Pinpoint the cell where the given text exists, returning its (x, y) midpoint coordinate. 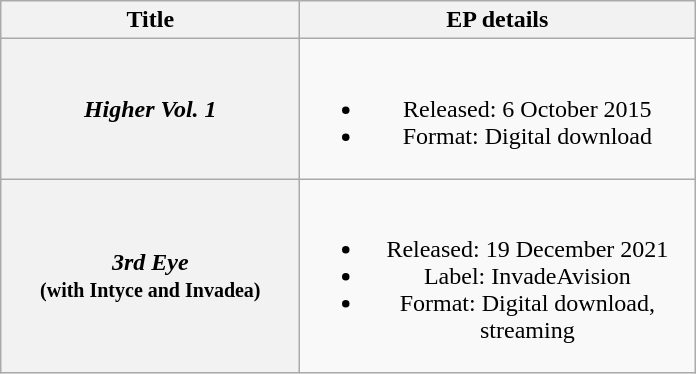
Released: 6 October 2015Format: Digital download (498, 109)
Higher Vol. 1 (150, 109)
Title (150, 20)
3rd Eye(with Intyce and Invadea) (150, 276)
Released: 19 December 2021Label: InvadeAvisionFormat: Digital download, streaming (498, 276)
EP details (498, 20)
